Provide the [x, y] coordinate of the cell's center where the given text is located.  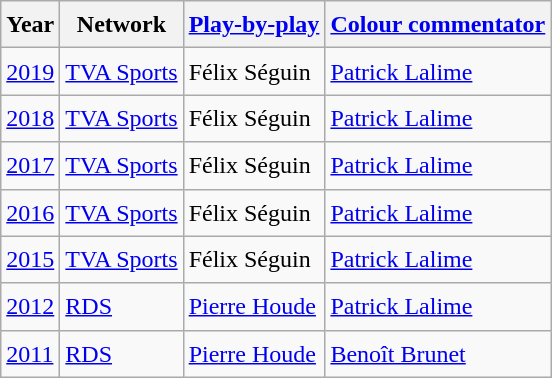
Play-by-play [254, 24]
Network [122, 24]
2011 [30, 354]
2016 [30, 212]
Colour commentator [438, 24]
Year [30, 24]
2018 [30, 118]
2015 [30, 260]
2019 [30, 72]
Benoît Brunet [438, 354]
2012 [30, 306]
2017 [30, 166]
